Locate the cell with the specified text and output its [X, Y] center coordinate. 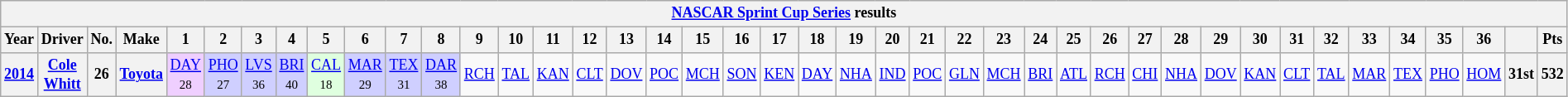
KEN [779, 75]
10 [515, 40]
NASCAR Sprint Cup Series results [784, 13]
DAY [817, 75]
MAR29 [365, 75]
ATL [1074, 75]
16 [741, 40]
TEX31 [404, 75]
25 [1074, 40]
1 [185, 40]
7 [404, 40]
20 [892, 40]
Cole Whitt [62, 75]
11 [553, 40]
IND [892, 75]
27 [1145, 40]
PHO27 [223, 75]
4 [291, 40]
31st [1522, 75]
32 [1331, 40]
TEX [1408, 75]
CAL18 [326, 75]
33 [1369, 40]
GLN [965, 75]
CHI [1145, 75]
532 [1552, 75]
36 [1484, 40]
Pts [1552, 40]
Year [20, 40]
14 [664, 40]
35 [1445, 40]
DAR38 [442, 75]
DAY28 [185, 75]
HOM [1484, 75]
2 [223, 40]
28 [1182, 40]
Driver [62, 40]
MAR [1369, 75]
6 [365, 40]
BRI40 [291, 75]
24 [1041, 40]
13 [626, 40]
BRI [1041, 75]
PHO [1445, 75]
23 [1004, 40]
19 [856, 40]
2014 [20, 75]
LVS36 [258, 75]
No. [101, 40]
30 [1260, 40]
22 [965, 40]
29 [1220, 40]
5 [326, 40]
15 [702, 40]
Make [141, 40]
17 [779, 40]
31 [1297, 40]
34 [1408, 40]
Toyota [141, 75]
3 [258, 40]
9 [479, 40]
8 [442, 40]
18 [817, 40]
SON [741, 75]
12 [589, 40]
21 [928, 40]
